Scan for the cell matching the given text and deliver its [x, y] coordinate at center. 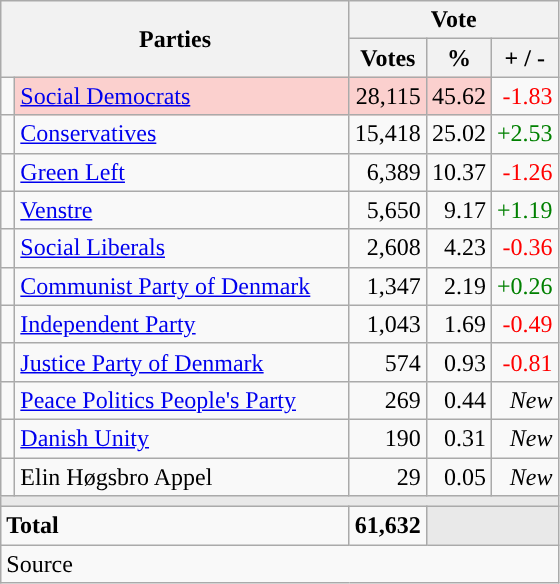
-0.49 [524, 324]
Social Democrats [182, 96]
Votes [388, 58]
1.69 [458, 324]
0.93 [458, 362]
0.31 [458, 438]
2,608 [388, 248]
Venstre [182, 210]
-1.83 [524, 96]
28,115 [388, 96]
Conservatives [182, 134]
Source [280, 564]
190 [388, 438]
Parties [176, 39]
Green Left [182, 172]
25.02 [458, 134]
+2.53 [524, 134]
-0.81 [524, 362]
9.17 [458, 210]
Vote [454, 20]
+0.26 [524, 286]
+1.19 [524, 210]
5,650 [388, 210]
1,347 [388, 286]
-1.26 [524, 172]
Social Liberals [182, 248]
% [458, 58]
1,043 [388, 324]
0.05 [458, 477]
-0.36 [524, 248]
Danish Unity [182, 438]
Communist Party of Denmark [182, 286]
10.37 [458, 172]
Elin Høgsbro Appel [182, 477]
Justice Party of Denmark [182, 362]
Independent Party [182, 324]
29 [388, 477]
6,389 [388, 172]
+ / - [524, 58]
574 [388, 362]
Total [176, 526]
2.19 [458, 286]
Peace Politics People's Party [182, 400]
61,632 [388, 526]
4.23 [458, 248]
15,418 [388, 134]
0.44 [458, 400]
45.62 [458, 96]
269 [388, 400]
